Identify which cell holds the provided text, then report its (x, y) central coordinate. 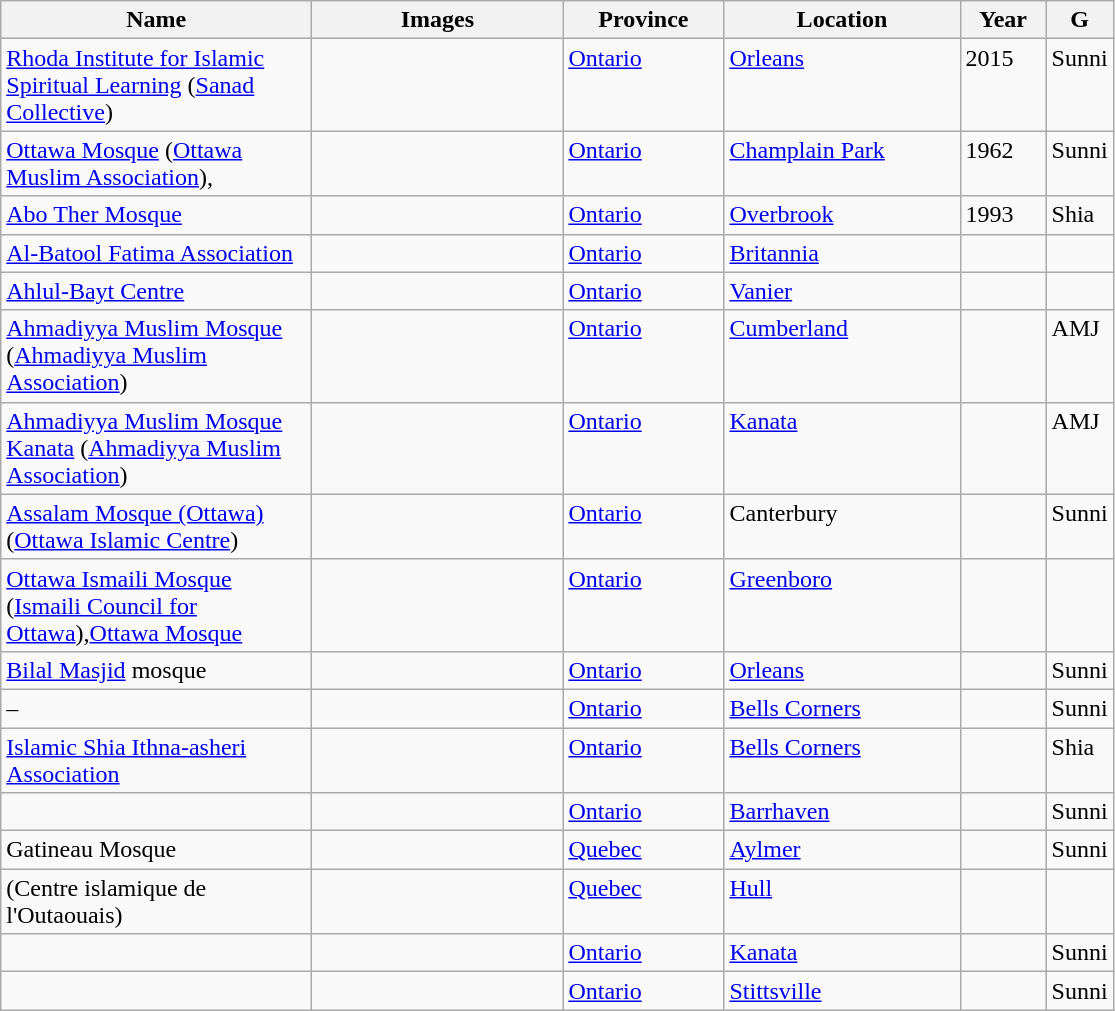
Barrhaven (842, 812)
Aylmer (842, 850)
Name (156, 20)
Hull (842, 902)
1993 (1003, 215)
Images (438, 20)
Vanier (842, 291)
Location (842, 20)
Rhoda Institute for Islamic Spiritual Learning (Sanad Collective) (156, 85)
2015 (1003, 85)
Ahlul-Bayt Centre (156, 291)
Al-Batool Fatima Association (156, 253)
1962 (1003, 164)
Stittsville (842, 991)
Greenboro (842, 605)
Islamic Shia Ithna-asheri Association (156, 760)
Assalam Mosque (Ottawa) (Ottawa Islamic Centre) (156, 526)
Overbrook (842, 215)
Cumberland (842, 356)
(Centre islamique de l'Outaouais) (156, 902)
Bilal Masjid mosque (156, 670)
– (156, 708)
Abo Ther Mosque (156, 215)
Canterbury (842, 526)
Ottawa Mosque (Ottawa Muslim Association), (156, 164)
Ahmadiyya Muslim Mosque (Ahmadiyya Muslim Association) (156, 356)
G (1080, 20)
Britannia (842, 253)
Year (1003, 20)
Province (644, 20)
Ottawa Ismaili Mosque (Ismaili Council for Ottawa),Ottawa Mosque (156, 605)
Champlain Park (842, 164)
Gatineau Mosque (156, 850)
Ahmadiyya Muslim Mosque Kanata (Ahmadiyya Muslim Association) (156, 448)
